Search for the cell housing the specified text and yield its (x, y) center coordinate. 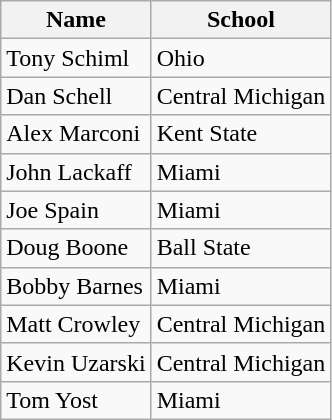
School (241, 20)
Joe Spain (76, 210)
Ohio (241, 58)
Tony Schiml (76, 58)
Alex Marconi (76, 134)
Tom Yost (76, 400)
Dan Schell (76, 96)
Ball State (241, 248)
Matt Crowley (76, 324)
Bobby Barnes (76, 286)
Doug Boone (76, 248)
Kevin Uzarski (76, 362)
John Lackaff (76, 172)
Kent State (241, 134)
Name (76, 20)
